Detect which cell encompasses the target text, then output its (x, y) center coordinate. 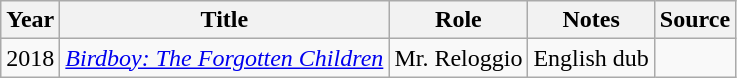
Title (224, 20)
Source (694, 20)
Year (30, 20)
Mr. Reloggio (458, 58)
Role (458, 20)
English dub (591, 58)
Notes (591, 20)
2018 (30, 58)
Birdboy: The Forgotten Children (224, 58)
